Scan for the cell matching the given text and deliver its (x, y) coordinate at center. 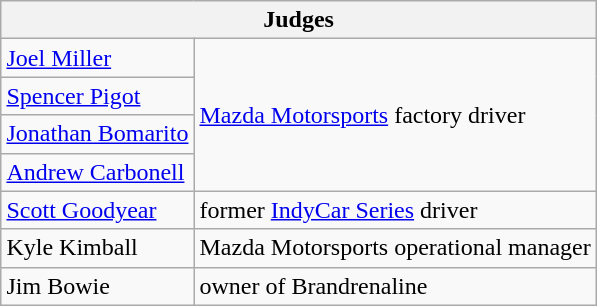
owner of Brandrenaline (395, 286)
Jonathan Bomarito (98, 134)
Jim Bowie (98, 286)
former IndyCar Series driver (395, 210)
Spencer Pigot (98, 96)
Joel Miller (98, 58)
Mazda Motorsports operational manager (395, 248)
Scott Goodyear (98, 210)
Kyle Kimball (98, 248)
Judges (298, 20)
Andrew Carbonell (98, 172)
Mazda Motorsports factory driver (395, 115)
